Extract the [x, y] coordinate from the center of the cell holding the provided text.  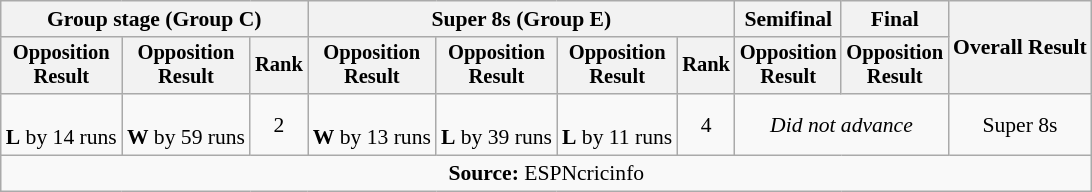
L by 11 runs [617, 124]
L by 14 runs [62, 124]
Super 8s [1020, 124]
Super 8s (Group E) [522, 19]
Did not advance [842, 124]
Overall Result [1020, 48]
Group stage (Group C) [154, 19]
W by 13 runs [372, 124]
Final [894, 19]
2 [279, 124]
Semifinal [788, 19]
4 [706, 124]
L by 39 runs [496, 124]
Source: ESPNcricinfo [546, 174]
W by 59 runs [186, 124]
